From the cell containing the given text, extract its center point as (X, Y) coordinate. 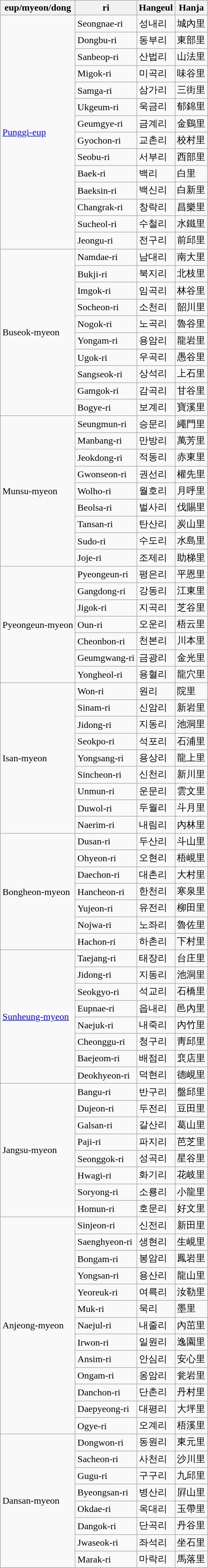
생현리 (156, 1242)
Namdae-ri (106, 257)
Eupnae-ri (106, 1009)
Won-ri (106, 691)
Manbang-ri (106, 441)
裵店里 (192, 1059)
적동리 (156, 457)
백신리 (156, 191)
水島里 (192, 541)
新田里 (192, 1225)
內林里 (192, 825)
Yeoreuk-ri (106, 1293)
愚谷里 (192, 358)
Hwagi-ri (106, 1176)
Jigok-ri (106, 608)
임곡리 (156, 291)
Gugu-ri (106, 1476)
東元里 (192, 1442)
사천리 (156, 1459)
Okdae-ri (106, 1509)
소천리 (156, 307)
대촌리 (156, 875)
Taejang-ri (106, 959)
龍上里 (192, 759)
Yongam-ri (106, 341)
Wolho-ri (106, 491)
盤邱里 (192, 1092)
조제리 (156, 558)
Punggi-eup (38, 132)
台庄里 (192, 959)
邑內里 (192, 1009)
두월리 (156, 808)
水鐵里 (192, 224)
東部里 (192, 40)
Hanja (192, 8)
屛山里 (192, 1493)
梧云里 (192, 624)
Jeongu-ri (106, 241)
태장리 (156, 959)
Cheonbon-ri (106, 642)
두전리 (156, 1108)
斗月里 (192, 808)
梧溪里 (192, 1426)
전구리 (156, 241)
구구리 (156, 1476)
川本里 (192, 642)
금계리 (156, 124)
백리 (156, 174)
Bongam-ri (106, 1259)
Sinjeon-ri (106, 1225)
龍山里 (192, 1275)
院里 (192, 691)
Hangeul (156, 8)
Beolsa-ri (106, 508)
Cheonggu-ri (106, 1042)
寶溪里 (192, 408)
小龍里 (192, 1192)
內茁里 (192, 1326)
동부리 (156, 40)
읍내리 (156, 1009)
북지리 (156, 274)
好文里 (192, 1209)
마락리 (156, 1559)
운문리 (156, 791)
욱금리 (156, 107)
두산리 (156, 842)
Duwol-ri (106, 808)
Yongsan-ri (106, 1275)
雲文里 (192, 791)
江東里 (192, 591)
Sacheon-ri (106, 1459)
石橋里 (192, 991)
坐石里 (192, 1543)
玉帶里 (192, 1509)
豆田里 (192, 1108)
내줄리 (156, 1326)
梧峴里 (192, 858)
丹谷里 (192, 1526)
미곡리 (156, 74)
대평리 (156, 1410)
Changrak-ri (106, 207)
Gwonseon-ri (106, 475)
Seungmun-ri (106, 424)
花岐里 (192, 1176)
西部里 (192, 157)
伐賜里 (192, 508)
천본리 (156, 642)
金鷄里 (192, 124)
오운리 (156, 624)
Dusan-ri (106, 842)
신암리 (156, 708)
eup/myeon/dong (38, 8)
Naerim-ri (106, 825)
Dongbu-ri (106, 40)
斗山里 (192, 842)
龍穴里 (192, 675)
Ongam-ri (106, 1376)
강동리 (156, 591)
汝勒里 (192, 1293)
Isan-myeon (38, 758)
校村里 (192, 140)
소룡리 (156, 1192)
葛山里 (192, 1126)
新岩里 (192, 708)
Deokhyeon-ri (106, 1075)
Jeokdong-ri (106, 457)
Hachon-ri (106, 942)
墨里 (192, 1309)
창락리 (156, 207)
星谷里 (192, 1159)
芝谷里 (192, 608)
新川里 (192, 775)
반구리 (156, 1092)
병산리 (156, 1493)
평은리 (156, 574)
炭山里 (192, 525)
금광리 (156, 658)
단곡리 (156, 1526)
山法里 (192, 57)
원리 (156, 691)
Samga-ri (106, 90)
Seonggok-ri (106, 1159)
萬芳里 (192, 441)
Dangok-ri (106, 1526)
Ogye-ri (106, 1426)
味谷里 (192, 74)
Sangseok-ri (106, 374)
용혈리 (156, 675)
Ugok-ri (106, 358)
月呼里 (192, 491)
金光里 (192, 658)
上石里 (192, 374)
남대리 (156, 257)
감곡리 (156, 391)
Sunheung-myeon (38, 1017)
신전리 (156, 1225)
일원리 (156, 1342)
지곡리 (156, 608)
성곡리 (156, 1159)
靑邱里 (192, 1042)
魯谷里 (192, 324)
교촌리 (156, 140)
한천리 (156, 892)
신천리 (156, 775)
柳田里 (192, 908)
노곡리 (156, 324)
Socheon-ri (106, 307)
청구리 (156, 1042)
下村里 (192, 942)
내죽리 (156, 1025)
Joje-ri (106, 558)
繩門里 (192, 424)
Nogok-ri (106, 324)
九邱里 (192, 1476)
Seongnae-ri (106, 24)
林谷里 (192, 291)
瓮岩里 (192, 1376)
탄산리 (156, 525)
Ukgeum-ri (106, 107)
安心里 (192, 1359)
Unmun-ri (106, 791)
Gyochon-ri (106, 140)
Bogye-ri (106, 408)
봉암리 (156, 1259)
Dansan-myeon (38, 1501)
좌석리 (156, 1543)
Geumgye-ri (106, 124)
大村里 (192, 875)
옥대리 (156, 1509)
우곡리 (156, 358)
삼가리 (156, 90)
Bangu-ri (106, 1092)
Muk-ri (106, 1309)
용산리 (156, 1275)
南大里 (192, 257)
Danchon-ri (106, 1392)
內竹里 (192, 1025)
호문리 (156, 1209)
Yujeon-ri (106, 908)
北枝里 (192, 274)
Soryong-ri (106, 1192)
서부리 (156, 157)
Baek-ri (106, 174)
승문리 (156, 424)
산법리 (156, 57)
平恩里 (192, 574)
화기리 (156, 1176)
Nojwa-ri (106, 925)
石浦里 (192, 741)
월호리 (156, 491)
옹암리 (156, 1376)
Gangdong-ri (106, 591)
赤東里 (192, 457)
벌사리 (156, 508)
丹村里 (192, 1392)
Saenghyeon-ri (106, 1242)
龍岩里 (192, 341)
魯佐里 (192, 925)
Paji-ri (106, 1142)
배점리 (156, 1059)
助梯里 (192, 558)
ri (106, 8)
Anjeong-myeon (38, 1326)
Buseok-myeon (38, 333)
Pyeongeun-myeon (38, 624)
Dongwon-ri (106, 1442)
白新里 (192, 191)
노좌리 (156, 925)
Geumgwang-ri (106, 658)
갈산리 (156, 1126)
덕현리 (156, 1075)
성내리 (156, 24)
生峴里 (192, 1242)
용암리 (156, 341)
동원리 (156, 1442)
馬落里 (192, 1559)
Sinam-ri (106, 708)
沙川里 (192, 1459)
Irwon-ri (106, 1342)
오계리 (156, 1426)
Yongsang-ri (106, 759)
보계리 (156, 408)
Seokgyo-ri (106, 991)
안심리 (156, 1359)
여륵리 (156, 1293)
Homun-ri (106, 1209)
묵리 (156, 1309)
Gamgok-ri (106, 391)
오현리 (156, 858)
韶川里 (192, 307)
Imgok-ri (106, 291)
Byeongsan-ri (106, 1493)
Daechon-ri (106, 875)
하촌리 (156, 942)
Munsu-myeon (38, 491)
寒泉里 (192, 892)
Ohyeon-ri (106, 858)
파지리 (156, 1142)
상석리 (156, 374)
Naejuk-ri (106, 1025)
城內里 (192, 24)
단촌리 (156, 1392)
Migok-ri (106, 74)
Dujeon-ri (106, 1108)
Bukji-ri (106, 274)
용상리 (156, 759)
Seokpo-ri (106, 741)
Baejeom-ri (106, 1059)
Daepyeong-ri (106, 1410)
權先里 (192, 475)
Ansim-ri (106, 1359)
Seobu-ri (106, 157)
Tansan-ri (106, 525)
Baeksin-ri (106, 191)
Sanbeop-ri (106, 57)
Sudo-ri (106, 541)
鳳岩里 (192, 1259)
甘谷里 (192, 391)
수도리 (156, 541)
Marak-ri (106, 1559)
大坪里 (192, 1410)
석교리 (156, 991)
昌樂里 (192, 207)
만방리 (156, 441)
郁錦里 (192, 107)
Sincheon-ri (106, 775)
수철리 (156, 224)
德峴里 (192, 1075)
석포리 (156, 741)
Naejul-ri (106, 1326)
Galsan-ri (106, 1126)
권선리 (156, 475)
Yongheol-ri (106, 675)
Sucheol-ri (106, 224)
Jangsu-myeon (38, 1150)
내림리 (156, 825)
Oun-ri (106, 624)
Hancheon-ri (106, 892)
유전리 (156, 908)
Jwaseok-ri (106, 1543)
Pyeongeun-ri (106, 574)
逸園里 (192, 1342)
三街里 (192, 90)
白里 (192, 174)
前邱里 (192, 241)
Bongheon-myeon (38, 891)
芭芝里 (192, 1142)
